Find where the given text appears and provide that cell's center as [x, y] coordinate. 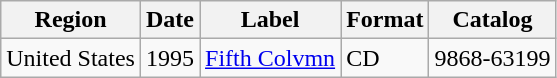
Label [270, 20]
Format [385, 20]
CD [385, 58]
Date [170, 20]
Catalog [492, 20]
9868-63199 [492, 58]
1995 [170, 58]
Region [71, 20]
Fifth Colvmn [270, 58]
United States [71, 58]
